Determine the (x, y) coordinate at the center of the cell enclosing the given text.  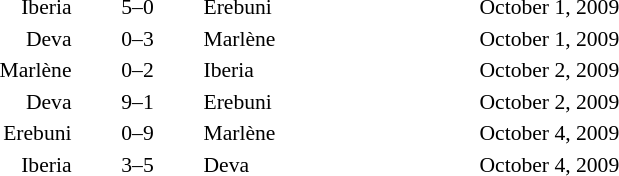
0–2 (138, 70)
Iberia (338, 70)
9–1 (138, 102)
Erebuni (338, 102)
0–9 (138, 133)
0–3 (138, 38)
